Identify which cell holds the provided text, then report its (X, Y) central coordinate. 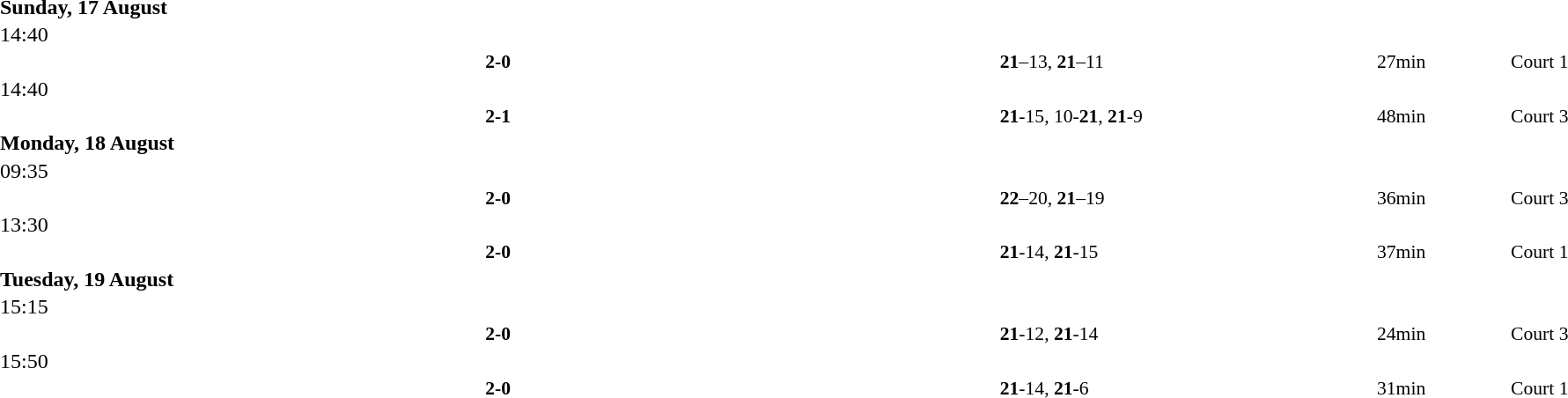
48min (1442, 116)
21-12, 21-14 (1187, 334)
24min (1442, 334)
21–13, 21–11 (1187, 62)
21-14, 21-15 (1187, 252)
2-1 (498, 116)
21-15, 10-21, 21-9 (1187, 116)
27min (1442, 62)
36min (1442, 197)
22–20, 21–19 (1187, 197)
37min (1442, 252)
